Return (X, Y) of the center of cell containing provided text 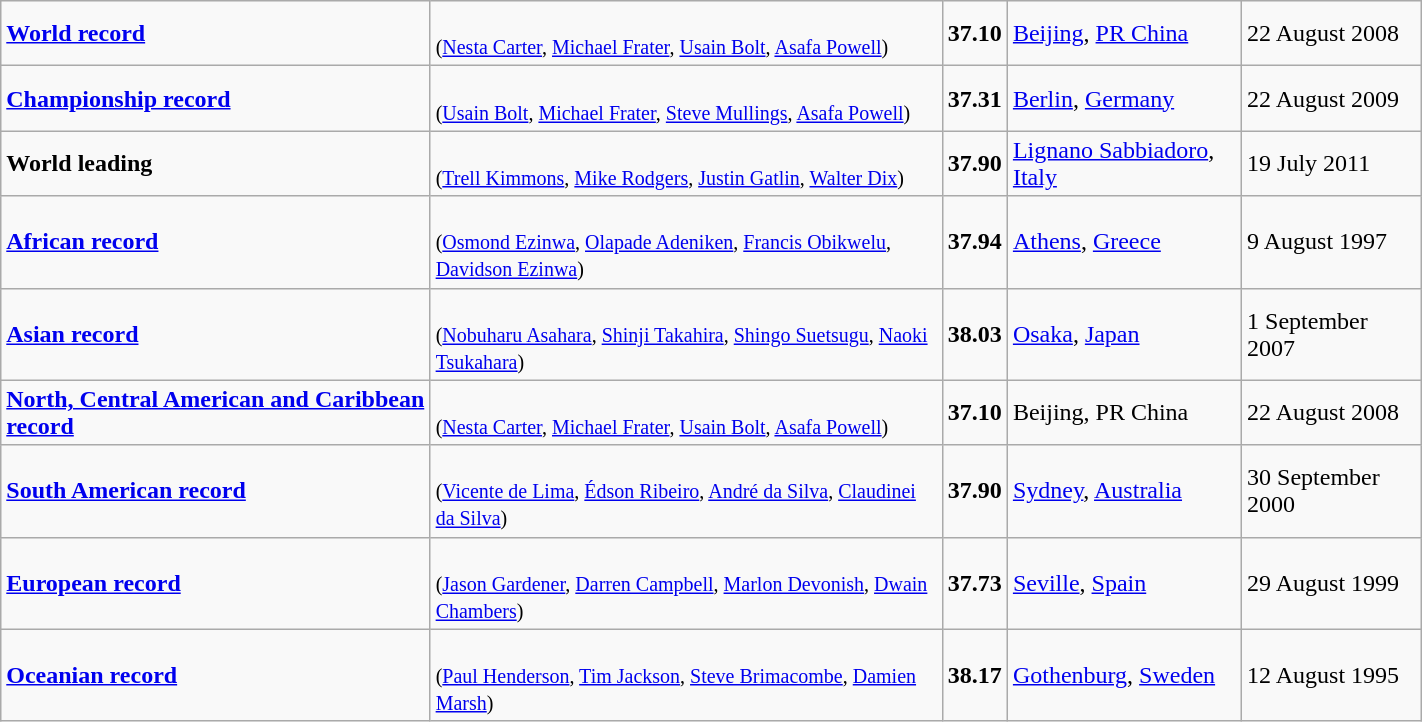
19 July 2011 (1332, 164)
1 September 2007 (1332, 334)
Gothenburg, Sweden (1124, 675)
30 September 2000 (1332, 491)
12 August 1995 (1332, 675)
Athens, Greece (1124, 242)
(Trell Kimmons, Mike Rodgers, Justin Gatlin, Walter Dix) (686, 164)
Lignano Sabbiadoro, Italy (1124, 164)
29 August 1999 (1332, 583)
African record (216, 242)
Championship record (216, 98)
European record (216, 583)
37.94 (974, 242)
(Jason Gardener, Darren Campbell, Marlon Devonish, Dwain Chambers) (686, 583)
World leading (216, 164)
38.03 (974, 334)
38.17 (974, 675)
World record (216, 34)
Oceanian record (216, 675)
(Vicente de Lima, Édson Ribeiro, André da Silva, Claudinei da Silva) (686, 491)
22 August 2009 (1332, 98)
Sydney, Australia (1124, 491)
(Usain Bolt, Michael Frater, Steve Mullings, Asafa Powell) (686, 98)
Berlin, Germany (1124, 98)
Osaka, Japan (1124, 334)
(Nobuharu Asahara, Shinji Takahira, Shingo Suetsugu, Naoki Tsukahara) (686, 334)
South American record (216, 491)
North, Central American and Caribbean record (216, 412)
Seville, Spain (1124, 583)
(Osmond Ezinwa, Olapade Adeniken, Francis Obikwelu, Davidson Ezinwa) (686, 242)
9 August 1997 (1332, 242)
Asian record (216, 334)
37.31 (974, 98)
37.73 (974, 583)
(Paul Henderson, Tim Jackson, Steve Brimacombe, Damien Marsh) (686, 675)
